Search for the cell housing the specified text and yield its [X, Y] center coordinate. 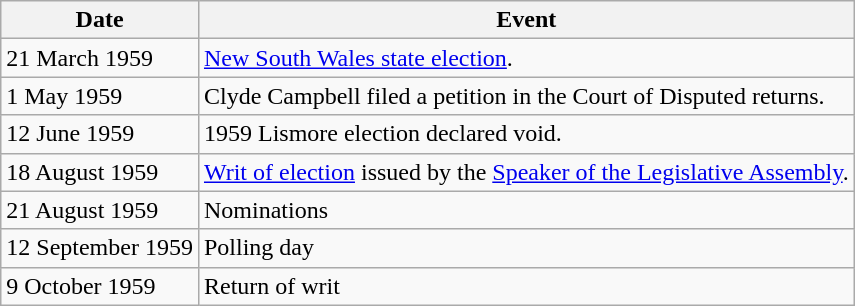
Polling day [526, 248]
9 October 1959 [100, 286]
Nominations [526, 210]
21 March 1959 [100, 58]
Event [526, 20]
Date [100, 20]
Return of writ [526, 286]
New South Wales state election. [526, 58]
12 September 1959 [100, 248]
1 May 1959 [100, 96]
1959 Lismore election declared void. [526, 134]
Writ of election issued by the Speaker of the Legislative Assembly. [526, 172]
21 August 1959 [100, 210]
Clyde Campbell filed a petition in the Court of Disputed returns. [526, 96]
12 June 1959 [100, 134]
18 August 1959 [100, 172]
